Identify which cell holds the provided text, then report its [x, y] central coordinate. 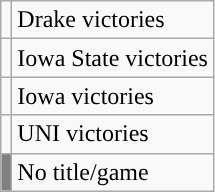
No title/game [113, 172]
Drake victories [113, 20]
UNI victories [113, 134]
Iowa State victories [113, 58]
Iowa victories [113, 96]
